Pinpoint the cell where the given text exists, returning its (x, y) midpoint coordinate. 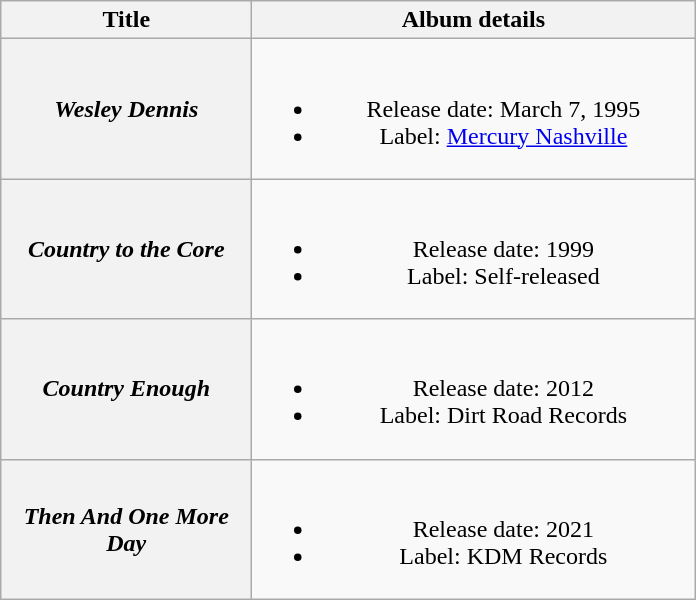
Wesley Dennis (126, 109)
Release date: 2012Label: Dirt Road Records (474, 389)
Then And One More Day (126, 529)
Country to the Core (126, 249)
Album details (474, 20)
Release date: March 7, 1995Label: Mercury Nashville (474, 109)
Country Enough (126, 389)
Release date: 2021Label: KDM Records (474, 529)
Release date: 1999Label: Self-released (474, 249)
Title (126, 20)
